Search for the cell housing the specified text and yield its [X, Y] center coordinate. 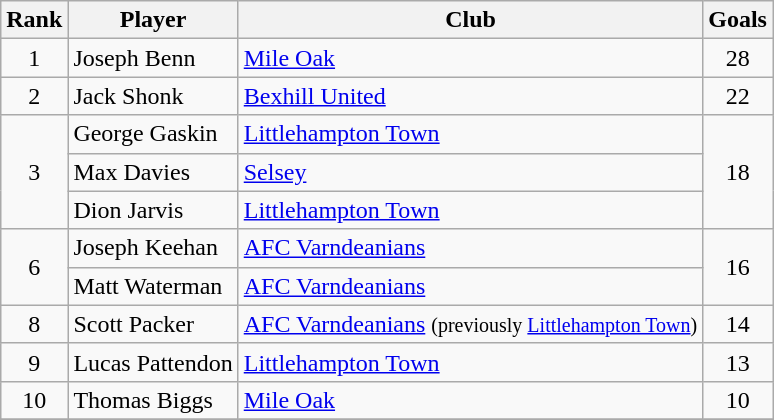
Matt Waterman [153, 286]
Max Davies [153, 172]
8 [34, 324]
Jack Shonk [153, 96]
18 [738, 172]
28 [738, 58]
1 [34, 58]
13 [738, 362]
Club [470, 20]
9 [34, 362]
2 [34, 96]
Bexhill United [470, 96]
Thomas Biggs [153, 400]
Selsey [470, 172]
3 [34, 172]
George Gaskin [153, 134]
Joseph Benn [153, 58]
6 [34, 267]
Scott Packer [153, 324]
Lucas Pattendon [153, 362]
Goals [738, 20]
Rank [34, 20]
Joseph Keehan [153, 248]
Dion Jarvis [153, 210]
AFC Varndeanians (previously Littlehampton Town) [470, 324]
16 [738, 267]
14 [738, 324]
22 [738, 96]
Player [153, 20]
